Output the [X, Y] coordinate of the center of the cell containing the given text.  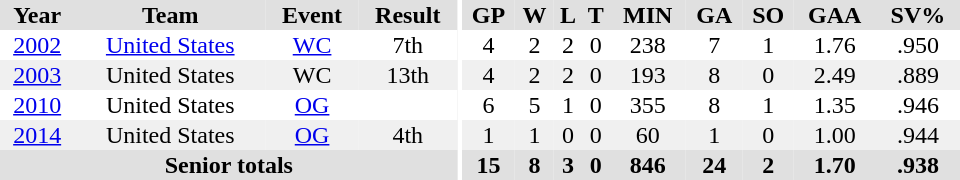
Event [312, 15]
193 [648, 75]
.938 [918, 165]
13th [408, 75]
SO [768, 15]
4th [408, 135]
W [534, 15]
15 [488, 165]
2002 [37, 45]
2003 [37, 75]
.946 [918, 105]
MIN [648, 15]
24 [714, 165]
1.00 [835, 135]
GAA [835, 15]
GA [714, 15]
2010 [37, 105]
355 [648, 105]
.889 [918, 75]
SV% [918, 15]
1.76 [835, 45]
3 [568, 165]
GP [488, 15]
.950 [918, 45]
Team [170, 15]
5 [534, 105]
.944 [918, 135]
1.35 [835, 105]
238 [648, 45]
Senior totals [229, 165]
T [596, 15]
L [568, 15]
7 [714, 45]
846 [648, 165]
Year [37, 15]
6 [488, 105]
1.70 [835, 165]
2014 [37, 135]
Result [408, 15]
7th [408, 45]
60 [648, 135]
2.49 [835, 75]
